Capture the cell that displays the provided text and extract its [X, Y] central coordinate. 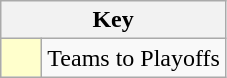
Key [114, 20]
Teams to Playoffs [134, 58]
